Provide the [x, y] coordinate of the cell's center where the given text is located.  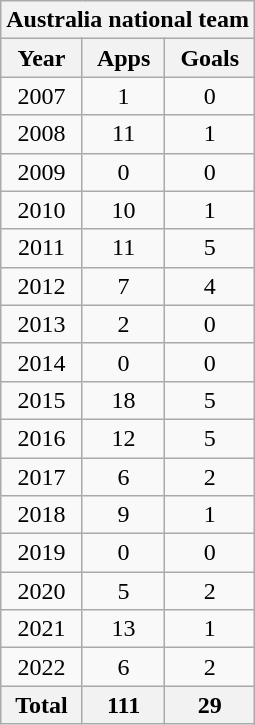
2014 [42, 362]
Total [42, 705]
2010 [42, 210]
2021 [42, 629]
111 [124, 705]
2011 [42, 248]
2019 [42, 553]
2020 [42, 591]
2008 [42, 134]
18 [124, 400]
7 [124, 286]
2015 [42, 400]
2013 [42, 324]
9 [124, 515]
10 [124, 210]
Goals [210, 58]
Apps [124, 58]
12 [124, 438]
2022 [42, 667]
2016 [42, 438]
2018 [42, 515]
2007 [42, 96]
Year [42, 58]
2009 [42, 172]
Australia national team [128, 20]
2012 [42, 286]
13 [124, 629]
29 [210, 705]
4 [210, 286]
2017 [42, 477]
